Output the (X, Y) coordinate of the center of the cell containing the given text.  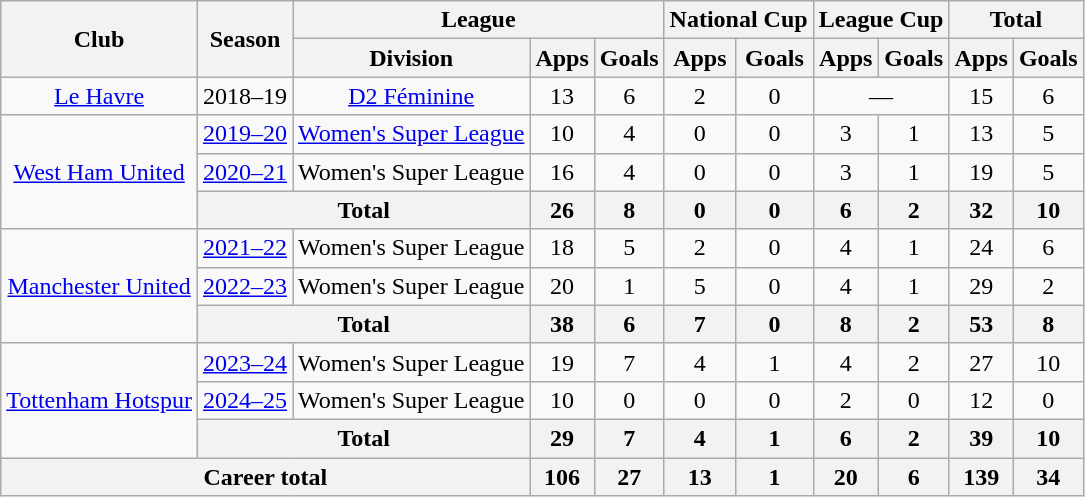
D2 Féminine (410, 96)
32 (981, 210)
26 (562, 210)
2024–25 (244, 400)
Season (244, 39)
39 (981, 438)
2023–24 (244, 362)
16 (562, 172)
Club (100, 39)
League Cup (881, 20)
18 (562, 248)
2019–20 (244, 134)
West Ham United (100, 172)
2018–19 (244, 96)
15 (981, 96)
106 (562, 477)
League (478, 20)
24 (981, 248)
2021–22 (244, 248)
53 (981, 324)
Manchester United (100, 286)
2020–21 (244, 172)
Tottenham Hotspur (100, 400)
Career total (266, 477)
Le Havre (100, 96)
12 (981, 400)
34 (1048, 477)
2022–23 (244, 286)
National Cup (738, 20)
139 (981, 477)
— (881, 96)
Division (410, 58)
38 (562, 324)
